Search for the cell housing the specified text and yield its (X, Y) center coordinate. 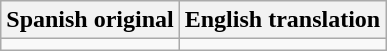
English translation (282, 20)
Spanish original (90, 20)
